Extract the [x, y] coordinate from the center of the cell holding the provided text.  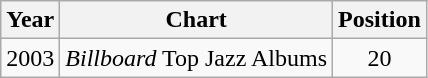
20 [380, 58]
Year [30, 20]
2003 [30, 58]
Billboard Top Jazz Albums [196, 58]
Position [380, 20]
Chart [196, 20]
